Find where the given text appears and provide that cell's center as (X, Y) coordinate. 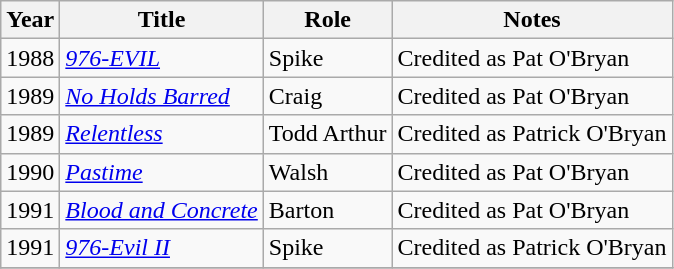
No Holds Barred (162, 96)
Todd Arthur (328, 134)
Notes (532, 20)
Pastime (162, 172)
Blood and Concrete (162, 210)
976-EVIL (162, 58)
1988 (30, 58)
Year (30, 20)
Role (328, 20)
Walsh (328, 172)
976-Evil II (162, 248)
Barton (328, 210)
Title (162, 20)
Craig (328, 96)
1990 (30, 172)
Relentless (162, 134)
